Provide the [X, Y] coordinate of the cell's center where the given text is located.  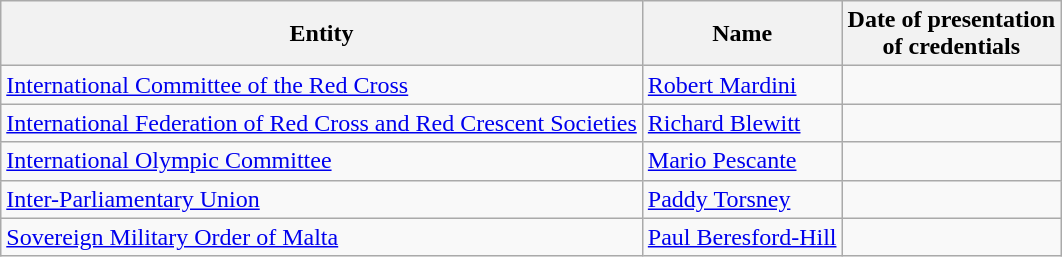
Inter-Parliamentary Union [322, 199]
Richard Blewitt [742, 123]
Mario Pescante [742, 161]
International Committee of the Red Cross [322, 85]
Name [742, 34]
Date of presentation of credentials [952, 34]
Paul Beresford-Hill [742, 237]
Sovereign Military Order of Malta [322, 237]
International Olympic Committee [322, 161]
Entity [322, 34]
Paddy Torsney [742, 199]
Robert Mardini [742, 85]
International Federation of Red Cross and Red Crescent Societies [322, 123]
